Determine the [X, Y] coordinate at the center of the cell enclosing the given text.  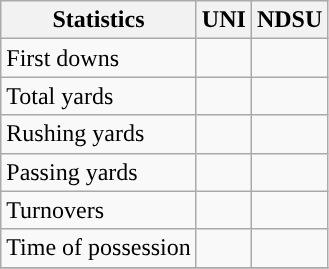
Time of possession [99, 248]
Passing yards [99, 172]
Statistics [99, 20]
Total yards [99, 96]
First downs [99, 58]
NDSU [289, 20]
Rushing yards [99, 134]
UNI [224, 20]
Turnovers [99, 210]
